Identify which cell holds the provided text, then report its (x, y) central coordinate. 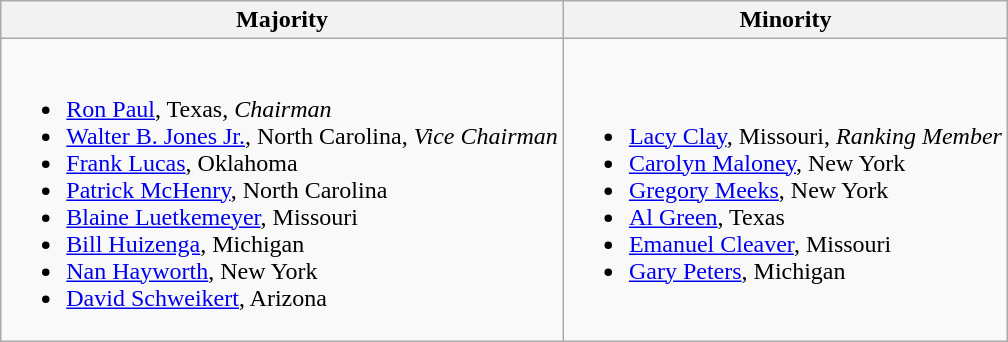
Majority (282, 20)
Lacy Clay, Missouri, Ranking MemberCarolyn Maloney, New YorkGregory Meeks, New YorkAl Green, TexasEmanuel Cleaver, MissouriGary Peters, Michigan (785, 190)
Minority (785, 20)
